Return [X, Y] of the center of cell containing provided text 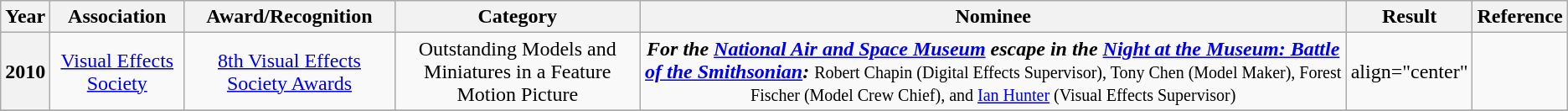
Reference [1519, 17]
8th Visual Effects Society Awards [290, 71]
Category [518, 17]
Year [25, 17]
Visual Effects Society [117, 71]
Result [1409, 17]
align="center" [1409, 71]
Outstanding Models and Miniatures in a Feature Motion Picture [518, 71]
Nominee [993, 17]
Award/Recognition [290, 17]
2010 [25, 71]
Association [117, 17]
